Search for the cell housing the specified text and yield its [X, Y] center coordinate. 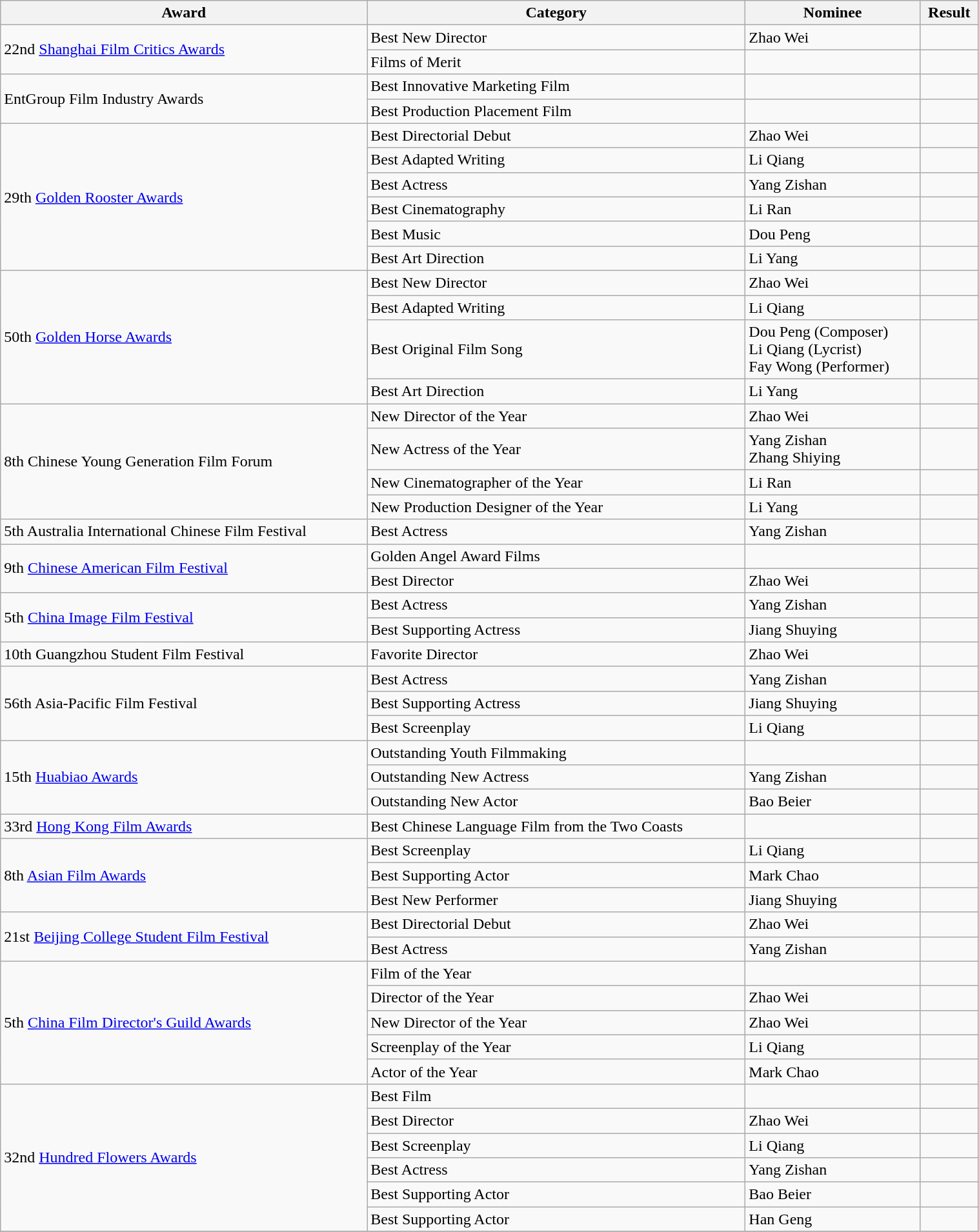
Best Chinese Language Film from the Two Coasts [556, 826]
21st Beijing College Student Film Festival [184, 937]
32nd Hundred Flowers Awards [184, 1157]
Best Film [556, 1096]
New Cinematographer of the Year [556, 482]
Dou Peng (Composer) Li Qiang (Lycrist)Fay Wong (Performer) [833, 350]
Best Original Film Song [556, 350]
Han Geng [833, 1219]
Actor of the Year [556, 1071]
Best New Performer [556, 900]
Yang ZishanZhang Shiying [833, 449]
50th Golden Horse Awards [184, 337]
Director of the Year [556, 998]
Films of Merit [556, 62]
Dou Peng [833, 233]
5th China Film Director's Guild Awards [184, 1022]
Outstanding Youth Filmmaking [556, 753]
22nd Shanghai Film Critics Awards [184, 50]
15th Huabiao Awards [184, 777]
9th Chinese American Film Festival [184, 568]
Film of the Year [556, 973]
10th Guangzhou Student Film Festival [184, 654]
29th Golden Rooster Awards [184, 197]
Favorite Director [556, 654]
Best Production Placement Film [556, 111]
Result [950, 13]
Nominee [833, 13]
EntGroup Film Industry Awards [184, 99]
Best Cinematography [556, 209]
New Production Designer of the Year [556, 507]
Best Innovative Marketing Film [556, 86]
Golden Angel Award Films [556, 556]
5th China Image Film Festival [184, 617]
Screenplay of the Year [556, 1047]
Outstanding New Actor [556, 802]
33rd Hong Kong Film Awards [184, 826]
8th Chinese Young Generation Film Forum [184, 462]
New Actress of the Year [556, 449]
Category [556, 13]
Outstanding New Actress [556, 777]
8th Asian Film Awards [184, 875]
Best Music [556, 233]
Award [184, 13]
56th Asia-Pacific Film Festival [184, 703]
5th Australia International Chinese Film Festival [184, 532]
